Capture the cell that displays the provided text and extract its (X, Y) central coordinate. 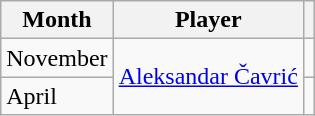
November (57, 58)
Player (208, 20)
Month (57, 20)
Aleksandar Čavrić (208, 77)
April (57, 96)
